Pinpoint the cell where the given text exists, returning its [x, y] midpoint coordinate. 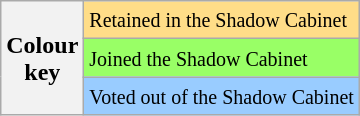
Colourkey [42, 58]
Voted out of the Shadow Cabinet [222, 96]
Retained in the Shadow Cabinet [222, 20]
Joined the Shadow Cabinet [222, 58]
